Return [X, Y] of the center of cell containing provided text 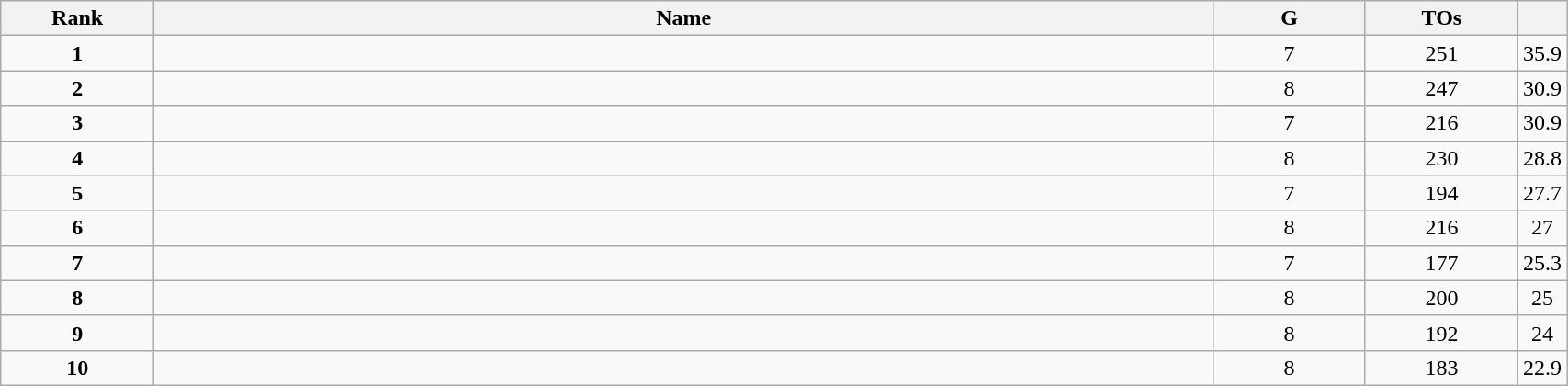
251 [1441, 53]
27 [1543, 228]
28.8 [1543, 158]
6 [77, 228]
25 [1543, 298]
200 [1441, 298]
2 [77, 88]
177 [1441, 263]
9 [77, 333]
Name [683, 18]
230 [1441, 158]
25.3 [1543, 263]
1 [77, 53]
247 [1441, 88]
24 [1543, 333]
G [1290, 18]
192 [1441, 333]
183 [1441, 368]
5 [77, 193]
22.9 [1543, 368]
4 [77, 158]
Rank [77, 18]
3 [77, 123]
35.9 [1543, 53]
27.7 [1543, 193]
TOs [1441, 18]
10 [77, 368]
194 [1441, 193]
